Extract the (X, Y) coordinate from the center of the cell holding the provided text.  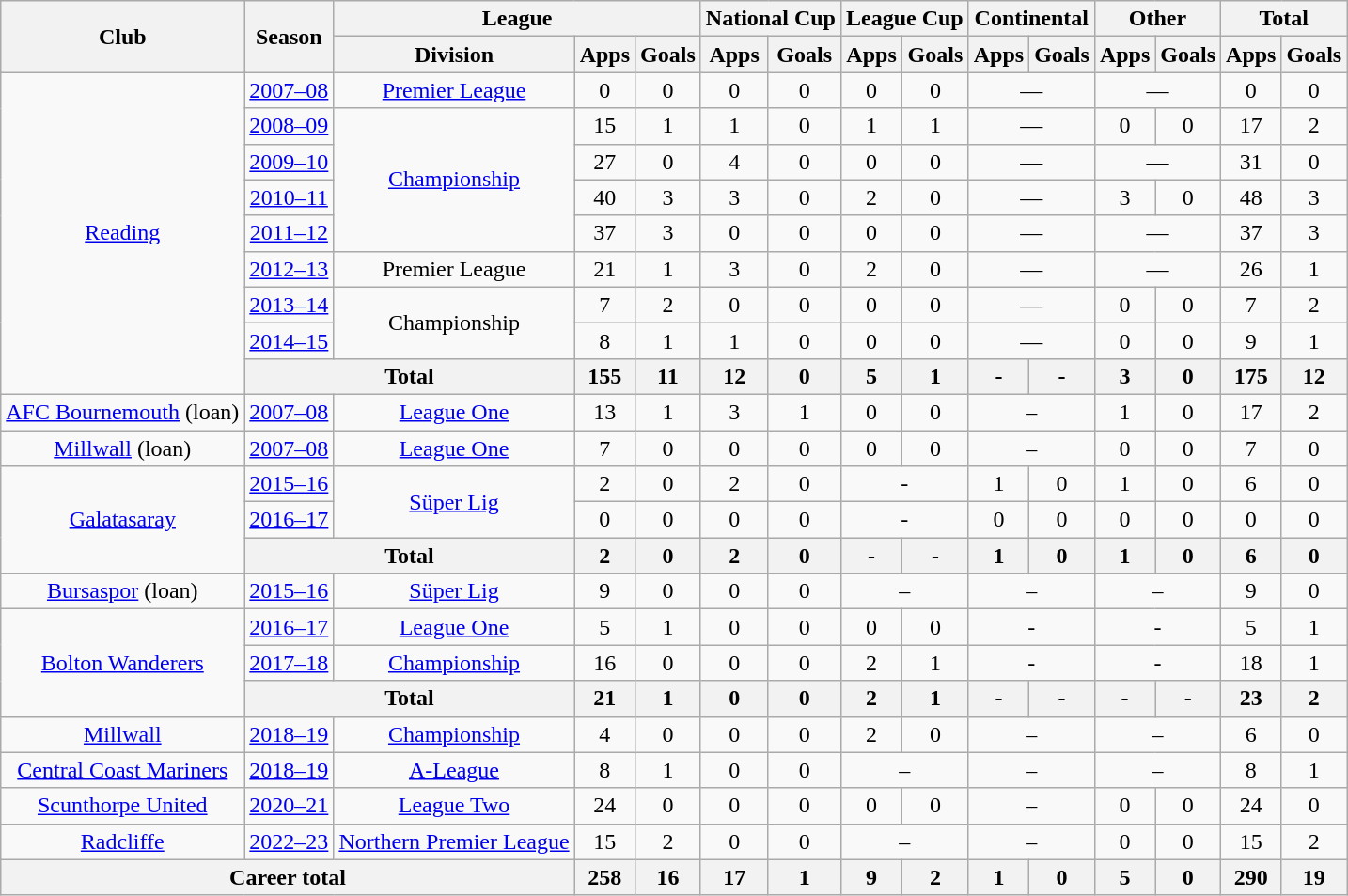
Continental (1031, 19)
2010–11 (290, 197)
Division (454, 55)
2020–21 (290, 806)
48 (1251, 197)
18 (1251, 663)
19 (1314, 877)
AFC Bournemouth (loan) (122, 412)
23 (1251, 699)
11 (668, 376)
Central Coast Mariners (122, 770)
2014–15 (290, 340)
31 (1251, 162)
Bolton Wanderers (122, 663)
Other (1157, 19)
A-League (454, 770)
Reading (122, 233)
27 (604, 162)
Northern Premier League (454, 841)
2022–23 (290, 841)
League Two (454, 806)
2013–14 (290, 305)
13 (604, 412)
Career total (288, 877)
258 (604, 877)
Galatasaray (122, 520)
175 (1251, 376)
Season (290, 37)
National Cup (771, 19)
2008–09 (290, 126)
26 (1251, 269)
Bursaspor (loan) (122, 591)
League (517, 19)
Scunthorpe United (122, 806)
290 (1251, 877)
155 (604, 376)
Millwall (122, 734)
40 (604, 197)
Club (122, 37)
Radcliffe (122, 841)
2017–18 (290, 663)
2012–13 (290, 269)
2011–12 (290, 233)
2009–10 (290, 162)
Millwall (loan) (122, 448)
League Cup (904, 19)
